Find where the given text appears and provide that cell's center as [X, Y] coordinate. 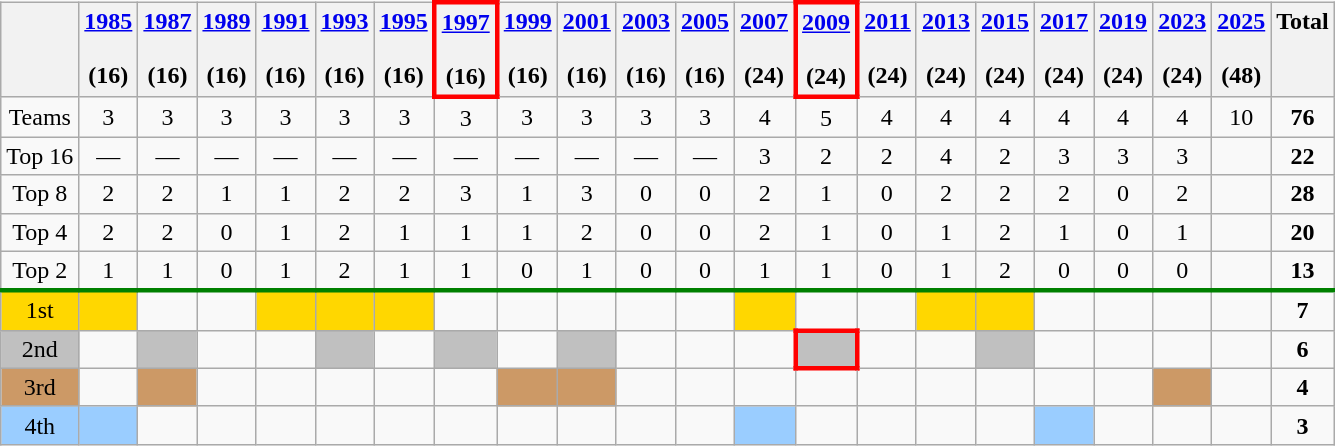
Top 4 [40, 232]
7 [1303, 311]
6 [1303, 349]
2003(16) [646, 50]
Top 8 [40, 194]
1987(16) [168, 50]
1991(16) [286, 50]
2013(24) [946, 50]
Teams [40, 117]
2009(24) [826, 50]
28 [1303, 194]
Top 16 [40, 156]
20 [1303, 232]
2007(24) [764, 50]
76 [1303, 117]
1995(16) [404, 50]
1997(16) [466, 50]
2023(24) [1182, 50]
2017(24) [1064, 50]
1st [40, 311]
1999(16) [528, 50]
5 [826, 117]
2001(16) [586, 50]
2019(24) [1124, 50]
2011(24) [886, 50]
13 [1303, 271]
4th [40, 425]
Total [1303, 50]
Top 2 [40, 271]
1993(16) [344, 50]
3rd [40, 387]
2025(48) [1242, 50]
1985(16) [108, 50]
1989(16) [226, 50]
2nd [40, 349]
2015(24) [1004, 50]
22 [1303, 156]
2005(16) [704, 50]
10 [1242, 117]
